Provide the (x, y) coordinate of the cell's center where the given text is located.  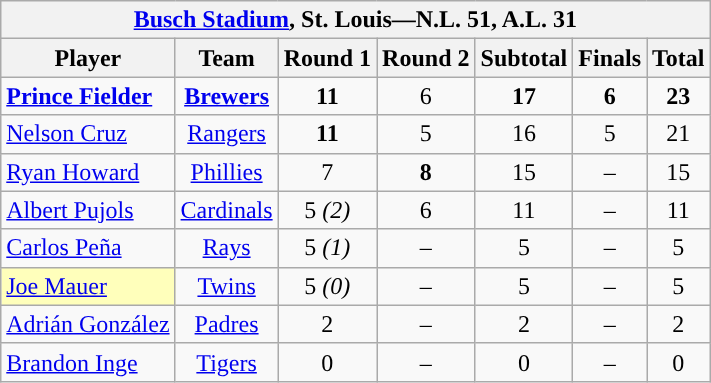
Player (88, 58)
Ryan Howard (88, 172)
Rays (226, 248)
Joe Mauer (88, 286)
Finals (610, 58)
Cardinals (226, 210)
Brandon Inge (88, 362)
Total (679, 58)
Subtotal (524, 58)
Busch Stadium, St. Louis—N.L. 51, A.L. 31 (356, 20)
Padres (226, 324)
7 (327, 172)
Albert Pujols (88, 210)
23 (679, 96)
5 (1) (327, 248)
17 (524, 96)
21 (679, 134)
5 (0) (327, 286)
Rangers (226, 134)
Prince Fielder (88, 96)
Brewers (226, 96)
Twins (226, 286)
Round 2 (426, 58)
16 (524, 134)
Nelson Cruz (88, 134)
Team (226, 58)
5 (2) (327, 210)
Carlos Peña (88, 248)
Phillies (226, 172)
Round 1 (327, 58)
8 (426, 172)
Adrián González (88, 324)
Tigers (226, 362)
